Scan for the cell matching the given text and deliver its [x, y] coordinate at center. 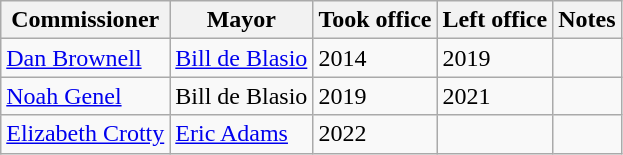
2014 [375, 58]
Commissioner [86, 20]
Elizabeth Crotty [86, 134]
Dan Brownell [86, 58]
Mayor [242, 20]
2021 [495, 96]
Notes [587, 20]
Eric Adams [242, 134]
Took office [375, 20]
2022 [375, 134]
Left office [495, 20]
Noah Genel [86, 96]
